For the text-containing cell, return its midpoint in (x, y) coordinate format. 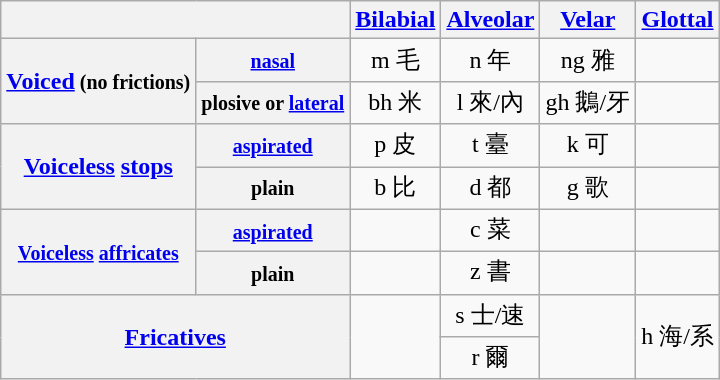
t 臺 (490, 146)
p 皮 (396, 146)
Velar (588, 20)
n 年 (490, 60)
Voiced (no frictions) (98, 82)
c 菜 (490, 230)
Fricatives (176, 336)
s 士/速 (490, 316)
g 歌 (588, 188)
Voiceless stops (98, 166)
b 比 (396, 188)
gh 鵝/牙 (588, 102)
Glottal (678, 20)
z 書 (490, 274)
Alveolar (490, 20)
l 來/內 (490, 102)
h 海/系 (678, 336)
plosive or lateral (273, 102)
nasal (273, 60)
Voiceless affricates (98, 252)
d 都 (490, 188)
m 毛 (396, 60)
k 可 (588, 146)
r 爾 (490, 358)
ng 雅 (588, 60)
bh 米 (396, 102)
Bilabial (396, 20)
